Return the (X, Y) coordinate for the center point of the cell that contains the specified text.  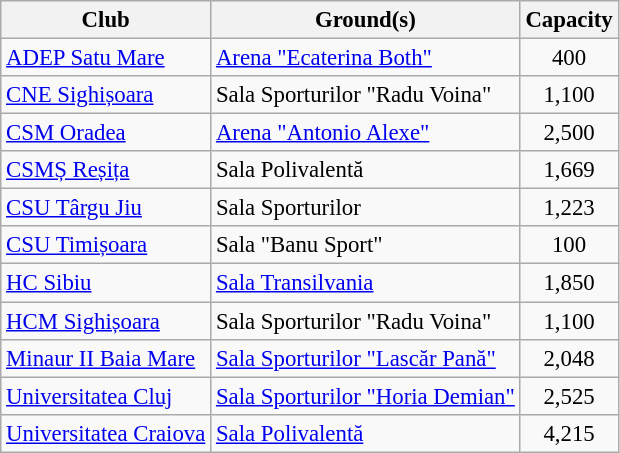
Club (106, 20)
ADEP Satu Mare (106, 58)
CSM Oradea (106, 133)
2,048 (569, 358)
Minaur II Baia Mare (106, 358)
Ground(s) (366, 20)
1,669 (569, 170)
4,215 (569, 433)
CNE Sighișoara (106, 95)
Sala Sporturilor (366, 208)
Capacity (569, 20)
2,500 (569, 133)
Sala Transilvania (366, 283)
Sala Sporturilor "Horia Demian" (366, 396)
1,223 (569, 208)
HCM Sighișoara (106, 321)
100 (569, 245)
400 (569, 58)
Sala "Banu Sport" (366, 245)
1,850 (569, 283)
CSU Târgu Jiu (106, 208)
Sala Sporturilor "Lascăr Pană" (366, 358)
Arena "Ecaterina Both" (366, 58)
Universitatea Craiova (106, 433)
Universitatea Cluj (106, 396)
CSU Timișoara (106, 245)
CSMȘ Reșița (106, 170)
HC Sibiu (106, 283)
2,525 (569, 396)
Arena "Antonio Alexe" (366, 133)
